From the cell containing the given text, extract its center point as [x, y] coordinate. 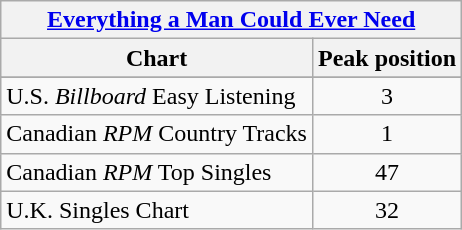
Everything a Man Could Ever Need [232, 20]
Canadian RPM Country Tracks [157, 134]
1 [386, 134]
Chart [157, 58]
U.K. Singles Chart [157, 210]
47 [386, 172]
3 [386, 96]
U.S. Billboard Easy Listening [157, 96]
32 [386, 210]
Canadian RPM Top Singles [157, 172]
Peak position [386, 58]
